Pinpoint the cell where the given text exists, returning its (X, Y) midpoint coordinate. 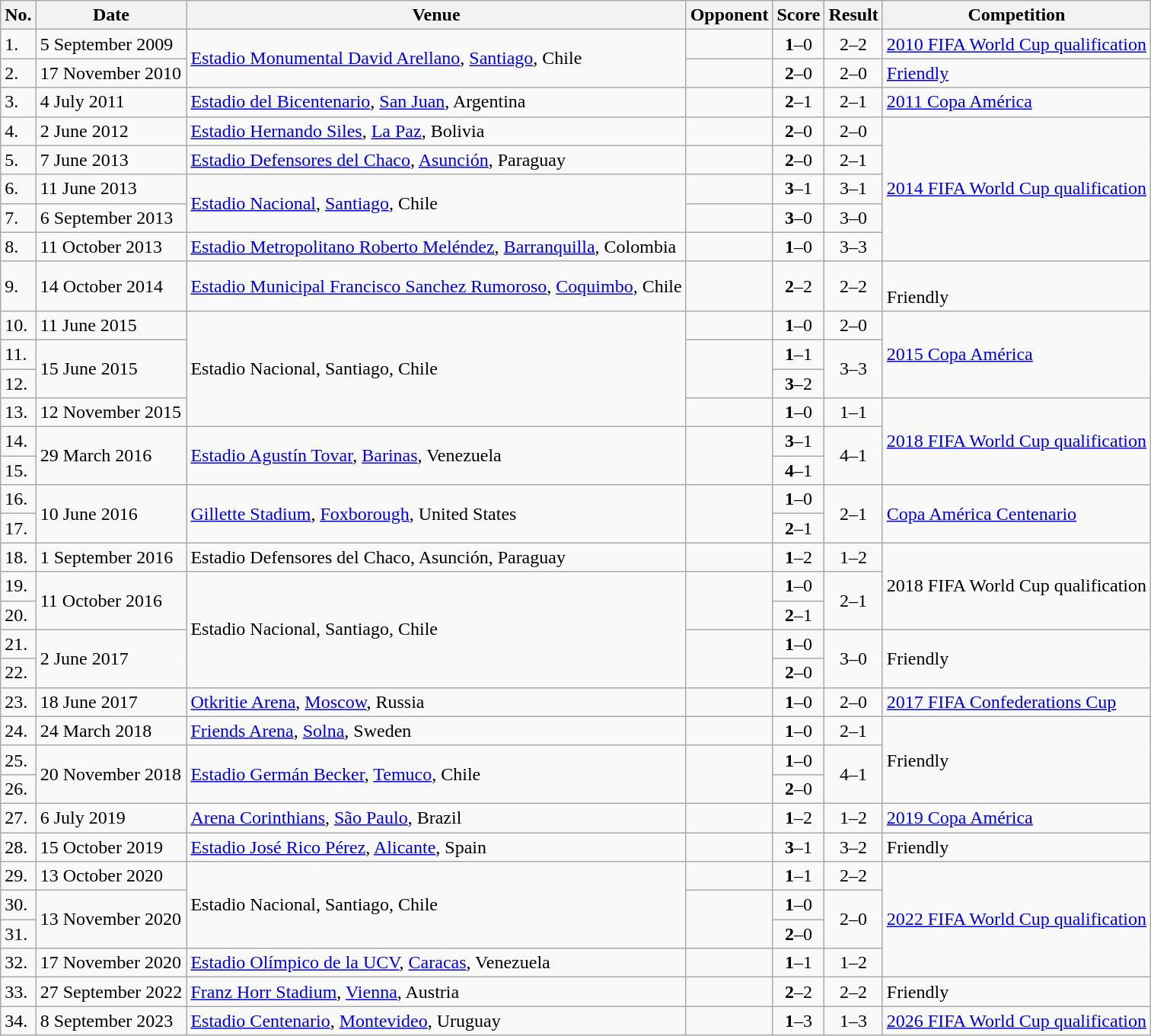
27 September 2022 (111, 992)
23. (18, 702)
33. (18, 992)
18 June 2017 (111, 702)
20. (18, 615)
2015 Copa América (1016, 354)
2019 Copa América (1016, 818)
No. (18, 15)
2 June 2017 (111, 658)
17 November 2020 (111, 963)
15 June 2015 (111, 368)
11 June 2015 (111, 325)
Estadio Municipal Francisco Sanchez Rumoroso, Coquimbo, Chile (436, 286)
17 November 2010 (111, 73)
Otkritie Arena, Moscow, Russia (436, 702)
2 June 2012 (111, 131)
4 July 2011 (111, 102)
Franz Horr Stadium, Vienna, Austria (436, 992)
2026 FIFA World Cup qualification (1016, 1021)
2011 Copa América (1016, 102)
17. (18, 528)
2010 FIFA World Cup qualification (1016, 44)
26. (18, 789)
Opponent (729, 15)
14 October 2014 (111, 286)
13 October 2020 (111, 876)
16. (18, 499)
12. (18, 383)
9. (18, 286)
2022 FIFA World Cup qualification (1016, 920)
27. (18, 818)
10 June 2016 (111, 514)
Estadio Agustín Tovar, Barinas, Venezuela (436, 456)
8. (18, 247)
11. (18, 354)
Competition (1016, 15)
13. (18, 413)
10. (18, 325)
29 March 2016 (111, 456)
32. (18, 963)
1 September 2016 (111, 557)
Venue (436, 15)
6 July 2019 (111, 818)
15 October 2019 (111, 847)
6. (18, 189)
Date (111, 15)
Result (853, 15)
2014 FIFA World Cup qualification (1016, 189)
1. (18, 44)
Estadio del Bicentenario, San Juan, Argentina (436, 102)
12 November 2015 (111, 413)
11 October 2013 (111, 247)
15. (18, 470)
Score (799, 15)
31. (18, 934)
4. (18, 131)
25. (18, 760)
19. (18, 586)
29. (18, 876)
3. (18, 102)
Estadio Monumental David Arellano, Santiago, Chile (436, 59)
30. (18, 905)
5 September 2009 (111, 44)
8 September 2023 (111, 1021)
7 June 2013 (111, 160)
21. (18, 644)
11 October 2016 (111, 601)
5. (18, 160)
Estadio Hernando Siles, La Paz, Bolivia (436, 131)
Gillette Stadium, Foxborough, United States (436, 514)
Estadio José Rico Pérez, Alicante, Spain (436, 847)
11 June 2013 (111, 189)
24. (18, 731)
6 September 2013 (111, 218)
24 March 2018 (111, 731)
7. (18, 218)
2. (18, 73)
Estadio Centenario, Montevideo, Uruguay (436, 1021)
18. (18, 557)
Estadio Metropolitano Roberto Meléndez, Barranquilla, Colombia (436, 247)
Friends Arena, Solna, Sweden (436, 731)
Arena Corinthians, São Paulo, Brazil (436, 818)
20 November 2018 (111, 774)
22. (18, 673)
Estadio Olímpico de la UCV, Caracas, Venezuela (436, 963)
2017 FIFA Confederations Cup (1016, 702)
34. (18, 1021)
Copa América Centenario (1016, 514)
28. (18, 847)
Estadio Germán Becker, Temuco, Chile (436, 774)
13 November 2020 (111, 920)
14. (18, 441)
